Extract the [X, Y] coordinate from the center of the cell holding the provided text.  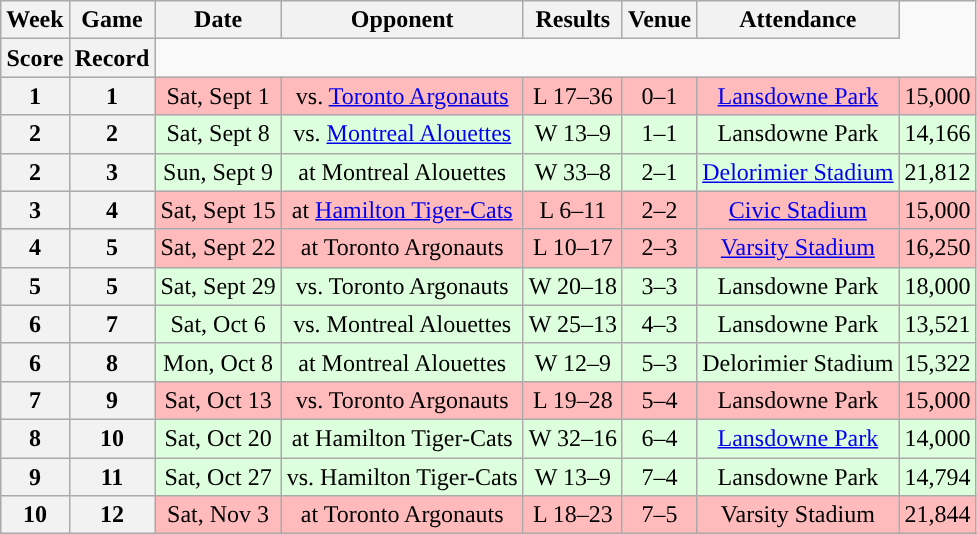
16,250 [938, 248]
Sun, Sept 9 [218, 172]
15,322 [938, 362]
Sat, Sept 8 [218, 134]
5–3 [659, 362]
L 10–17 [572, 248]
14,000 [938, 438]
2–1 [659, 172]
W 25–13 [572, 324]
L 18–23 [572, 515]
7–5 [659, 515]
3–3 [659, 286]
14,794 [938, 477]
Sat, Sept 29 [218, 286]
1–1 [659, 134]
Sat, Nov 3 [218, 515]
L 17–36 [572, 96]
2–2 [659, 210]
Week [35, 20]
6–4 [659, 438]
W 33–8 [572, 172]
Score [35, 58]
14,166 [938, 134]
Results [572, 20]
5–4 [659, 400]
21,844 [938, 515]
Sat, Sept 15 [218, 210]
4–3 [659, 324]
Sat, Oct 20 [218, 438]
Mon, Oct 8 [218, 362]
W 20–18 [572, 286]
2–3 [659, 248]
12 [112, 515]
Sat, Oct 13 [218, 400]
Date [218, 20]
21,812 [938, 172]
Sat, Oct 6 [218, 324]
W 12–9 [572, 362]
Sat, Oct 27 [218, 477]
Civic Stadium [798, 210]
Venue [659, 20]
18,000 [938, 286]
L 6–11 [572, 210]
Sat, Sept 1 [218, 96]
0–1 [659, 96]
Opponent [402, 20]
L 19–28 [572, 400]
vs. Hamilton Tiger-Cats [402, 477]
7–4 [659, 477]
Sat, Sept 22 [218, 248]
Game [112, 20]
11 [112, 477]
Attendance [798, 20]
13,521 [938, 324]
W 32–16 [572, 438]
Record [112, 58]
